Identify which cell holds the provided text, then report its [x, y] central coordinate. 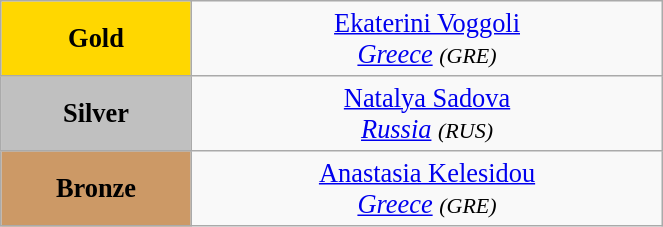
Ekaterini VoggoliGreece (GRE) [427, 38]
Anastasia KelesidouGreece (GRE) [427, 188]
Silver [96, 112]
Gold [96, 38]
Bronze [96, 188]
Natalya SadovaRussia (RUS) [427, 112]
